Extract the [x, y] coordinate from the center of the cell holding the provided text.  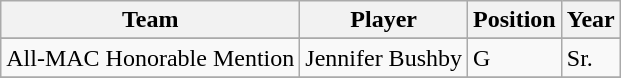
Year [590, 20]
All-MAC Honorable Mention [150, 58]
Sr. [590, 58]
Jennifer Bushby [384, 58]
G [515, 58]
Player [384, 20]
Position [515, 20]
Team [150, 20]
